Return the (x, y) coordinate for the center point of the cell that contains the specified text.  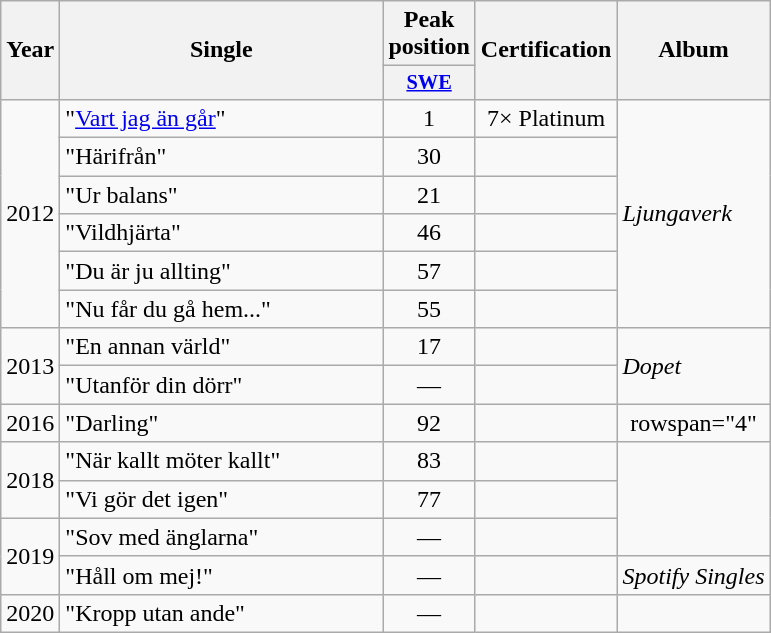
Year (30, 50)
2013 (30, 366)
Certification (546, 50)
"Vart jag än går" (222, 118)
17 (429, 347)
rowspan="4" (694, 423)
"Sov med änglarna" (222, 537)
"En annan värld" (222, 347)
2012 (30, 213)
Spotify Singles (694, 575)
30 (429, 157)
Dopet (694, 366)
55 (429, 309)
"Vildhjärta" (222, 233)
"Du är ju allting" (222, 271)
Album (694, 50)
"Härifrån" (222, 157)
"Darling" (222, 423)
Single (222, 50)
"Håll om mej!" (222, 575)
2018 (30, 480)
2019 (30, 556)
"Vi gör det igen" (222, 499)
"Utanför din dörr" (222, 385)
46 (429, 233)
Peak position (429, 34)
"Ur balans" (222, 195)
"När kallt möter kallt" (222, 461)
"Kropp utan ande" (222, 613)
SWE (429, 83)
Ljungaverk (694, 213)
7× Platinum (546, 118)
21 (429, 195)
57 (429, 271)
77 (429, 499)
92 (429, 423)
1 (429, 118)
2016 (30, 423)
2020 (30, 613)
83 (429, 461)
"Nu får du gå hem..." (222, 309)
